From the cell containing the given text, extract its center point as (X, Y) coordinate. 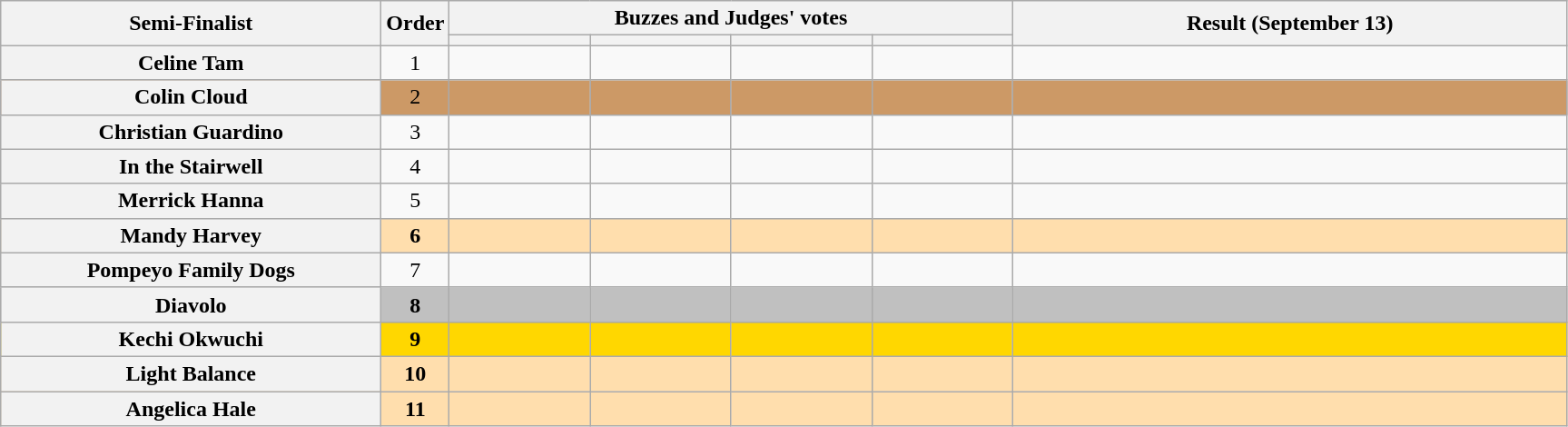
3 (416, 132)
Merrick Hanna (191, 201)
Angelica Hale (191, 408)
1 (416, 63)
Diavolo (191, 304)
4 (416, 166)
Buzzes and Judges' votes (731, 18)
Semi-Finalist (191, 24)
2 (416, 97)
Celine Tam (191, 63)
Light Balance (191, 373)
Colin Cloud (191, 97)
Christian Guardino (191, 132)
Result (September 13) (1289, 24)
9 (416, 339)
Order (416, 24)
10 (416, 373)
5 (416, 201)
7 (416, 270)
Pompeyo Family Dogs (191, 270)
11 (416, 408)
In the Stairwell (191, 166)
8 (416, 304)
6 (416, 235)
Kechi Okwuchi (191, 339)
Mandy Harvey (191, 235)
